Pinpoint the cell where the given text exists, returning its (X, Y) midpoint coordinate. 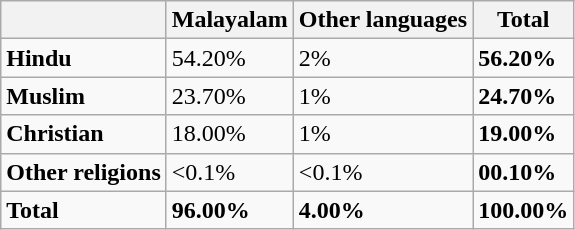
24.70% (524, 96)
00.10% (524, 172)
Other religions (84, 172)
19.00% (524, 134)
Muslim (84, 96)
100.00% (524, 210)
56.20% (524, 58)
23.70% (230, 96)
Hindu (84, 58)
18.00% (230, 134)
4.00% (382, 210)
Christian (84, 134)
54.20% (230, 58)
96.00% (230, 210)
2% (382, 58)
Other languages (382, 20)
Malayalam (230, 20)
